Determine the (x, y) coordinate at the center of the cell enclosing the given text.  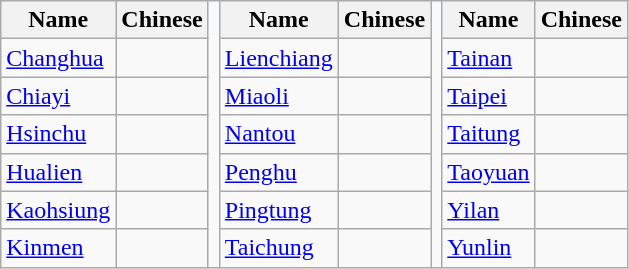
Hualien (58, 172)
Taichung (278, 248)
Pingtung (278, 210)
Lienchiang (278, 58)
Taipei (488, 96)
Kaohsiung (58, 210)
Taitung (488, 134)
Nantou (278, 134)
Kinmen (58, 248)
Miaoli (278, 96)
Hsinchu (58, 134)
Penghu (278, 172)
Chiayi (58, 96)
Yilan (488, 210)
Tainan (488, 58)
Taoyuan (488, 172)
Changhua (58, 58)
Yunlin (488, 248)
